Scan for the cell matching the given text and deliver its [X, Y] coordinate at center. 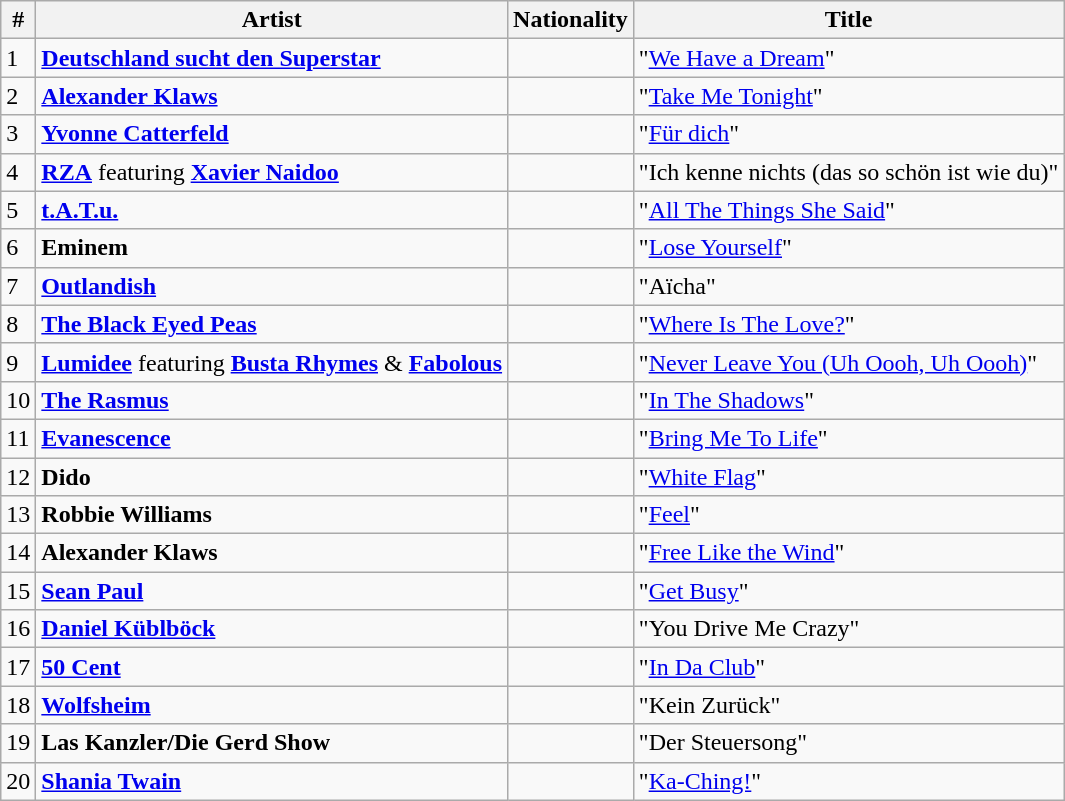
10 [18, 400]
The Rasmus [272, 400]
"White Flag" [848, 477]
Title [848, 20]
"Ich kenne nichts (das so schön ist wie du)" [848, 172]
"Free Like the Wind" [848, 553]
2 [18, 96]
Evanescence [272, 438]
"In The Shadows" [848, 400]
5 [18, 210]
"You Drive Me Crazy" [848, 629]
1 [18, 58]
"Take Me Tonight" [848, 96]
Wolfsheim [272, 705]
Eminem [272, 248]
"Aïcha" [848, 286]
"Der Steuersong" [848, 743]
19 [18, 743]
Las Kanzler/Die Gerd Show [272, 743]
50 Cent [272, 667]
# [18, 20]
6 [18, 248]
9 [18, 362]
"We Have a Dream" [848, 58]
8 [18, 324]
Deutschland sucht den Superstar [272, 58]
3 [18, 134]
"Ka-Ching!" [848, 781]
Nationality [571, 20]
"Never Leave You (Uh Oooh, Uh Oooh)" [848, 362]
Robbie Williams [272, 515]
"Feel" [848, 515]
7 [18, 286]
Lumidee featuring Busta Rhymes & Fabolous [272, 362]
17 [18, 667]
t.A.T.u. [272, 210]
Daniel Küblböck [272, 629]
18 [18, 705]
Outlandish [272, 286]
"Lose Yourself" [848, 248]
12 [18, 477]
"Where Is The Love?" [848, 324]
Yvonne Catterfeld [272, 134]
"Get Busy" [848, 591]
"Kein Zurück" [848, 705]
The Black Eyed Peas [272, 324]
15 [18, 591]
RZA featuring Xavier Naidoo [272, 172]
Sean Paul [272, 591]
20 [18, 781]
Shania Twain [272, 781]
Dido [272, 477]
4 [18, 172]
"In Da Club" [848, 667]
16 [18, 629]
Artist [272, 20]
13 [18, 515]
"Für dich" [848, 134]
"Bring Me To Life" [848, 438]
11 [18, 438]
14 [18, 553]
"All The Things She Said" [848, 210]
